Return [x, y] of the center of cell containing provided text 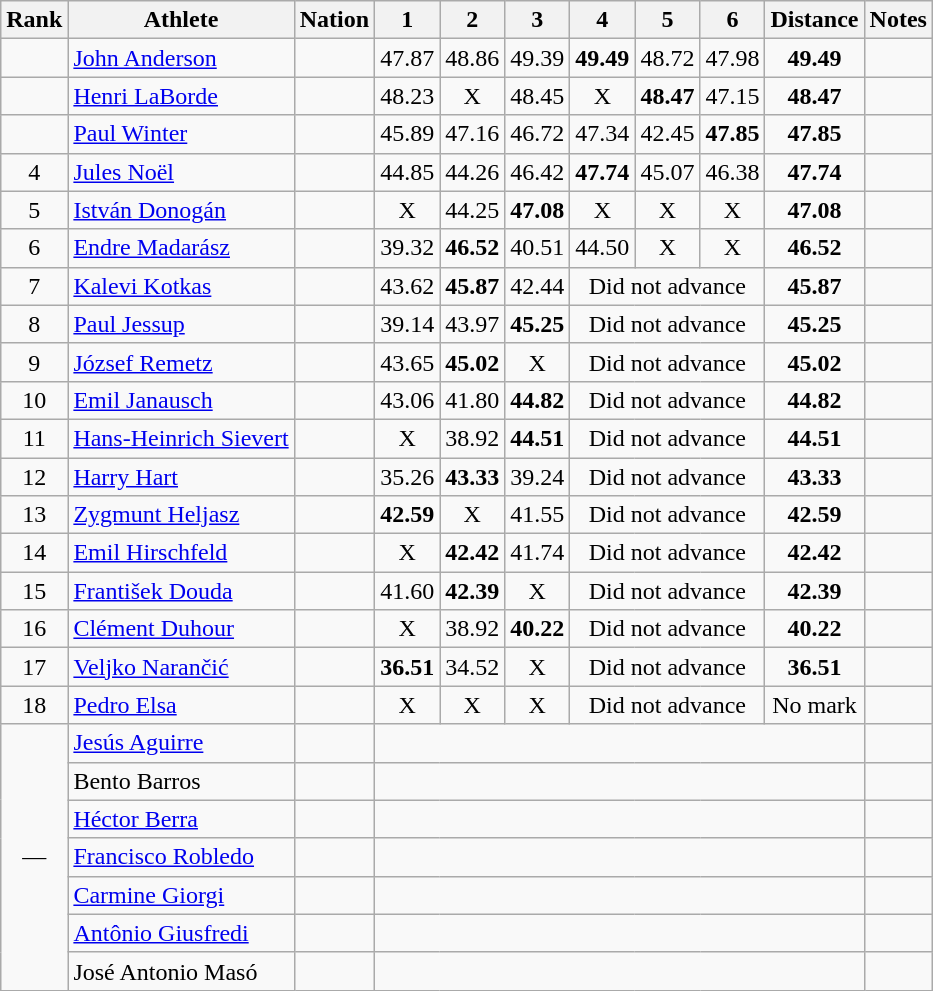
2 [472, 20]
Nation [334, 20]
39.32 [408, 248]
Antônio Giusfredi [181, 933]
8 [34, 324]
István Donogán [181, 210]
Veljko Narančić [181, 667]
47.34 [602, 134]
— [34, 857]
15 [34, 591]
Zygmunt Heljasz [181, 515]
43.97 [472, 324]
46.42 [538, 172]
9 [34, 362]
49.39 [538, 58]
43.62 [408, 286]
13 [34, 515]
František Douda [181, 591]
41.60 [408, 591]
7 [34, 286]
46.38 [732, 172]
43.65 [408, 362]
16 [34, 629]
41.55 [538, 515]
12 [34, 477]
1 [408, 20]
48.23 [408, 96]
47.98 [732, 58]
39.14 [408, 324]
45.89 [408, 134]
44.85 [408, 172]
43.06 [408, 400]
48.45 [538, 96]
42.45 [668, 134]
44.50 [602, 248]
Kalevi Kotkas [181, 286]
41.80 [472, 400]
18 [34, 705]
Bento Barros [181, 781]
John Anderson [181, 58]
44.26 [472, 172]
József Remetz [181, 362]
Distance [814, 20]
42.44 [538, 286]
Rank [34, 20]
46.72 [538, 134]
Harry Hart [181, 477]
Pedro Elsa [181, 705]
44.25 [472, 210]
Emil Janausch [181, 400]
47.15 [732, 96]
40.51 [538, 248]
48.72 [668, 58]
39.24 [538, 477]
10 [34, 400]
José Antonio Masó [181, 971]
11 [34, 438]
47.16 [472, 134]
Jules Noël [181, 172]
Carmine Giorgi [181, 895]
34.52 [472, 667]
41.74 [538, 553]
Paul Jessup [181, 324]
Héctor Berra [181, 819]
Paul Winter [181, 134]
3 [538, 20]
Jesús Aguirre [181, 743]
Francisco Robledo [181, 857]
Clément Duhour [181, 629]
17 [34, 667]
48.86 [472, 58]
35.26 [408, 477]
Notes [898, 20]
47.87 [408, 58]
Emil Hirschfeld [181, 553]
No mark [814, 705]
14 [34, 553]
Henri LaBorde [181, 96]
Hans-Heinrich Sievert [181, 438]
45.07 [668, 172]
Athlete [181, 20]
Endre Madarász [181, 248]
